Output the (x, y) coordinate of the center of the cell containing the given text.  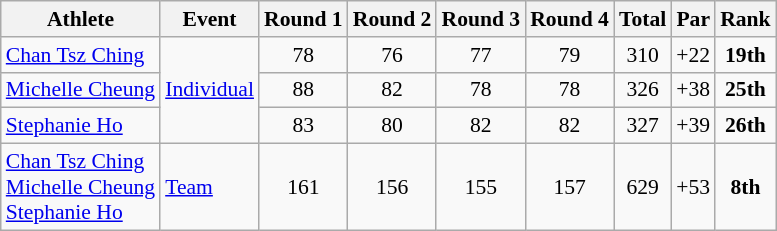
83 (304, 126)
Individual (210, 90)
310 (642, 55)
Event (210, 19)
629 (642, 188)
+22 (693, 55)
327 (642, 126)
Round 1 (304, 19)
25th (746, 90)
157 (570, 188)
Chan Tsz ChingMichelle CheungStephanie Ho (80, 188)
+38 (693, 90)
+39 (693, 126)
Round 4 (570, 19)
26th (746, 126)
Round 3 (480, 19)
161 (304, 188)
Round 2 (392, 19)
Rank (746, 19)
19th (746, 55)
76 (392, 55)
8th (746, 188)
Chan Tsz Ching (80, 55)
79 (570, 55)
Stephanie Ho (80, 126)
80 (392, 126)
326 (642, 90)
155 (480, 188)
Michelle Cheung (80, 90)
Athlete (80, 19)
77 (480, 55)
Par (693, 19)
88 (304, 90)
156 (392, 188)
+53 (693, 188)
Team (210, 188)
Total (642, 19)
